Return the (x, y) coordinate for the center point of the cell that contains the specified text.  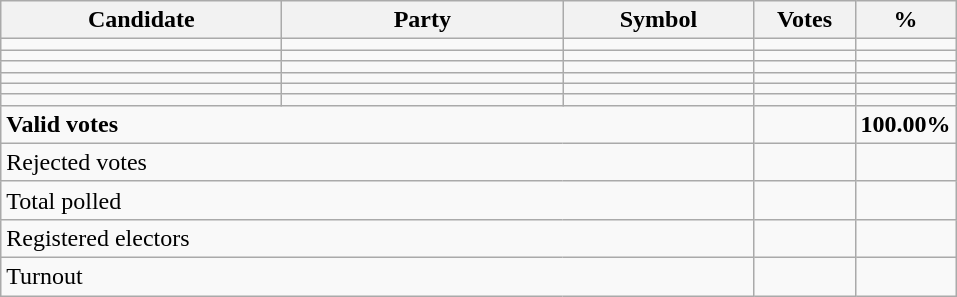
Candidate (142, 20)
Turnout (378, 276)
Rejected votes (378, 162)
Valid votes (378, 124)
% (906, 20)
100.00% (906, 124)
Party (422, 20)
Votes (804, 20)
Registered electors (378, 238)
Symbol (658, 20)
Total polled (378, 200)
